From the cell containing the given text, extract its center point as [x, y] coordinate. 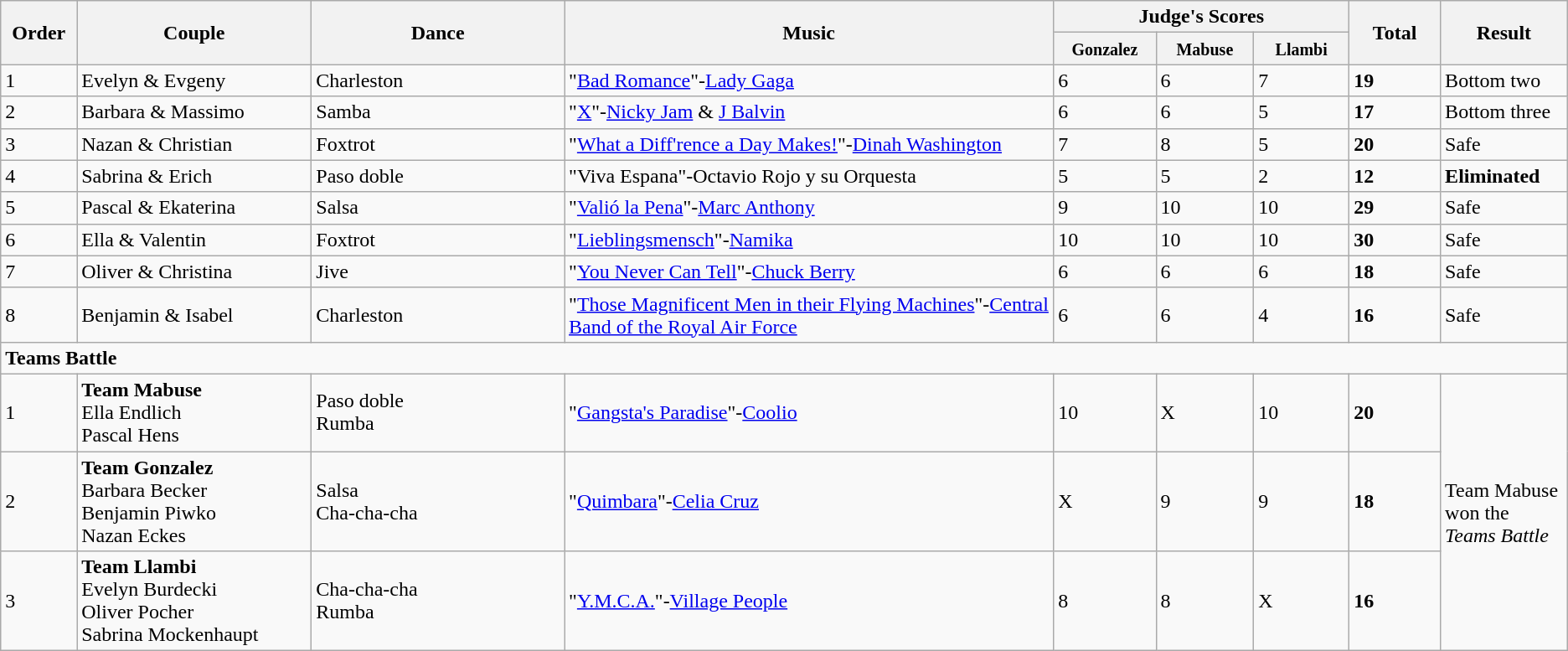
Barbara & Massimo [194, 112]
"Those Magnificent Men in their Flying Machines"-Central Band of the Royal Air Force [809, 315]
"Y.M.C.A."-Village People [809, 602]
SalsaCha-cha-cha [438, 501]
Eliminated [1504, 176]
Judge's Scores [1201, 17]
Pascal & Ekaterina [194, 208]
Dance [438, 33]
19 [1395, 80]
Oliver & Christina [194, 271]
"X"-Nicky Jam & J Balvin [809, 112]
"Valió la Pena"-Marc Anthony [809, 208]
Teams Battle [784, 358]
Bottom three [1504, 112]
Order [39, 33]
Ella & Valentin [194, 240]
Evelyn & Evgeny [194, 80]
"You Never Can Tell"-Chuck Berry [809, 271]
Gonzalez [1105, 49]
Cha-cha-chaRumba [438, 602]
Salsa [438, 208]
Team LlambiEvelyn BurdeckiOliver PocherSabrina Mockenhaupt [194, 602]
"What a Diff'rence a Day Makes!"-Dinah Washington [809, 144]
Result [1504, 33]
Couple [194, 33]
29 [1395, 208]
Team MabuseElla EndlichPascal Hens [194, 412]
"Lieblingsmensch"-Namika [809, 240]
Paso doble [438, 176]
"Quimbara"-Celia Cruz [809, 501]
Paso dobleRumba [438, 412]
Llambi [1302, 49]
"Gangsta's Paradise"-Coolio [809, 412]
Music [809, 33]
Mabuse [1204, 49]
Team GonzalezBarbara BeckerBenjamin PiwkoNazan Eckes [194, 501]
Sabrina & Erich [194, 176]
Jive [438, 271]
"Bad Romance"-Lady Gaga [809, 80]
Benjamin & Isabel [194, 315]
Team Mabuse won the Teams Battle [1504, 512]
Nazan & Christian [194, 144]
17 [1395, 112]
Bottom two [1504, 80]
"Viva Espana"-Octavio Rojo y su Orquesta [809, 176]
Total [1395, 33]
Samba [438, 112]
12 [1395, 176]
30 [1395, 240]
